Detect which cell encompasses the target text, then output its [X, Y] center coordinate. 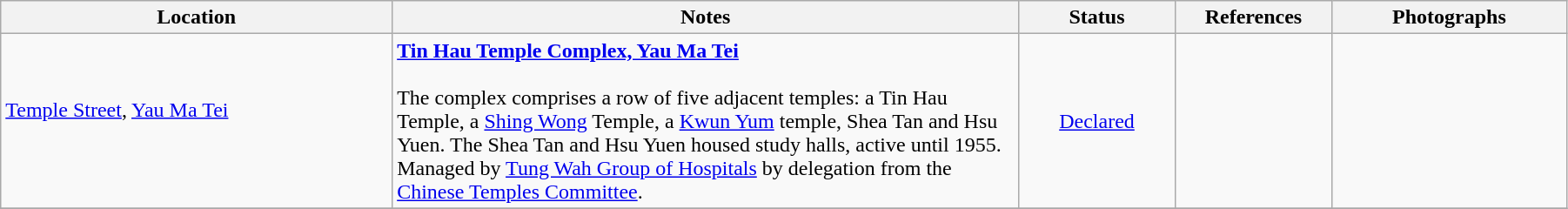
Photographs [1449, 17]
Location [197, 17]
Temple Street, Yau Ma Tei [197, 121]
Notes [706, 17]
References [1253, 17]
Declared [1097, 121]
Status [1097, 17]
